From the cell containing the given text, extract its center point as (X, Y) coordinate. 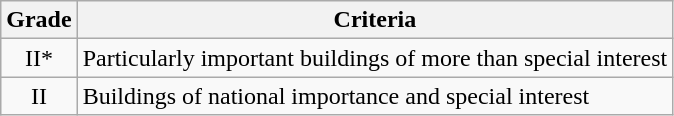
Buildings of national importance and special interest (375, 96)
Criteria (375, 20)
Grade (39, 20)
II (39, 96)
II* (39, 58)
Particularly important buildings of more than special interest (375, 58)
